Output the [X, Y] coordinate of the center of the cell containing the given text.  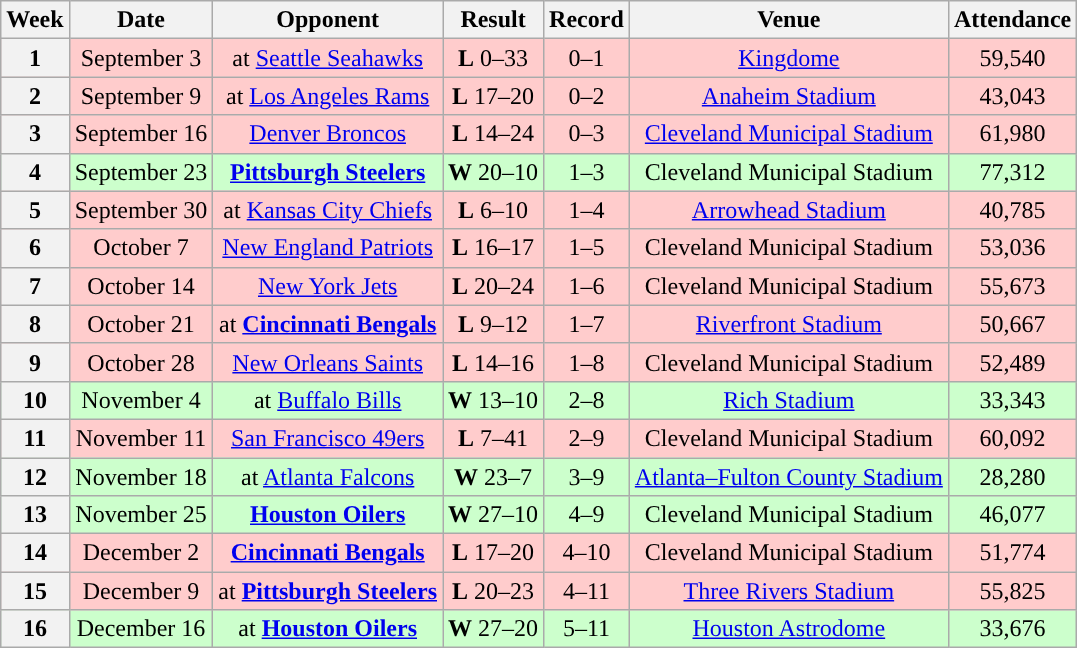
Record [587, 20]
0–3 [587, 134]
September 30 [141, 210]
13 [35, 515]
3–9 [587, 477]
46,077 [1012, 515]
5 [35, 210]
7 [35, 286]
L 0–33 [494, 58]
at Seattle Seahawks [328, 58]
L 20–24 [494, 286]
Result [494, 20]
1–7 [587, 324]
14 [35, 553]
52,489 [1012, 362]
15 [35, 591]
3 [35, 134]
Date [141, 20]
11 [35, 438]
San Francisco 49ers [328, 438]
51,774 [1012, 553]
8 [35, 324]
L 20–23 [494, 591]
October 14 [141, 286]
Venue [788, 20]
Week [35, 20]
16 [35, 629]
2–8 [587, 400]
November 11 [141, 438]
L 9–12 [494, 324]
Anaheim Stadium [788, 96]
L 16–17 [494, 248]
12 [35, 477]
1 [35, 58]
2–9 [587, 438]
1–8 [587, 362]
L 14–24 [494, 134]
W 23–7 [494, 477]
0–2 [587, 96]
40,785 [1012, 210]
50,667 [1012, 324]
W 20–10 [494, 172]
December 9 [141, 591]
33,676 [1012, 629]
Houston Astrodome [788, 629]
28,280 [1012, 477]
at Atlanta Falcons [328, 477]
Rich Stadium [788, 400]
Kingdome [788, 58]
1–6 [587, 286]
November 18 [141, 477]
at Kansas City Chiefs [328, 210]
L 7–41 [494, 438]
December 16 [141, 629]
Atlanta–Fulton County Stadium [788, 477]
33,343 [1012, 400]
New Orleans Saints [328, 362]
Opponent [328, 20]
at Los Angeles Rams [328, 96]
4–9 [587, 515]
October 21 [141, 324]
Attendance [1012, 20]
September 9 [141, 96]
9 [35, 362]
W 13–10 [494, 400]
New York Jets [328, 286]
Houston Oilers [328, 515]
Three Rivers Stadium [788, 591]
6 [35, 248]
October 28 [141, 362]
60,092 [1012, 438]
October 7 [141, 248]
L 6–10 [494, 210]
55,825 [1012, 591]
November 4 [141, 400]
59,540 [1012, 58]
4–11 [587, 591]
at Houston Oilers [328, 629]
at Cincinnati Bengals [328, 324]
77,312 [1012, 172]
1–3 [587, 172]
Pittsburgh Steelers [328, 172]
November 25 [141, 515]
W 27–10 [494, 515]
61,980 [1012, 134]
Arrowhead Stadium [788, 210]
2 [35, 96]
55,673 [1012, 286]
4 [35, 172]
September 23 [141, 172]
New England Patriots [328, 248]
53,036 [1012, 248]
September 16 [141, 134]
W 27–20 [494, 629]
43,043 [1012, 96]
September 3 [141, 58]
at Buffalo Bills [328, 400]
Denver Broncos [328, 134]
1–5 [587, 248]
1–4 [587, 210]
5–11 [587, 629]
Riverfront Stadium [788, 324]
at Pittsburgh Steelers [328, 591]
December 2 [141, 553]
4–10 [587, 553]
Cincinnati Bengals [328, 553]
10 [35, 400]
L 14–16 [494, 362]
0–1 [587, 58]
